Provide the [X, Y] coordinate of the cell's center where the given text is located.  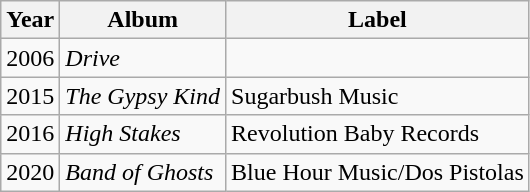
Sugarbush Music [378, 96]
2015 [30, 96]
2006 [30, 58]
2016 [30, 134]
Label [378, 20]
Blue Hour Music/Dos Pistolas [378, 172]
Album [143, 20]
High Stakes [143, 134]
Revolution Baby Records [378, 134]
Year [30, 20]
The Gypsy Kind [143, 96]
Band of Ghosts [143, 172]
2020 [30, 172]
Drive [143, 58]
